Provide the (X, Y) coordinate of the cell's center where the given text is located.  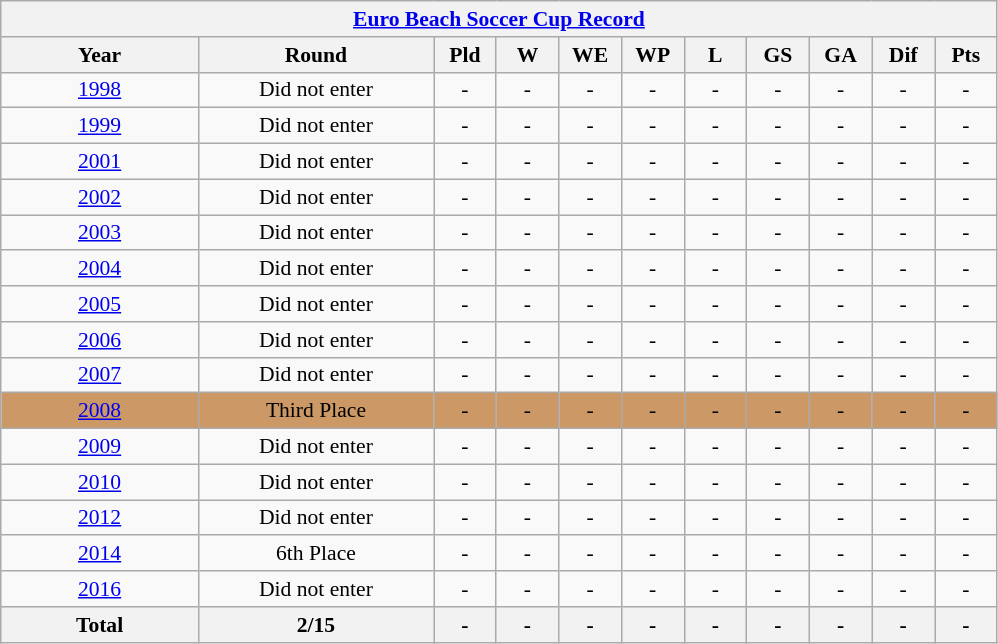
2005 (100, 304)
WP (652, 55)
2010 (100, 482)
GS (778, 55)
2004 (100, 269)
2002 (100, 197)
WE (590, 55)
Dif (904, 55)
Third Place (316, 411)
L (716, 55)
Total (100, 625)
Pld (466, 55)
1999 (100, 126)
GA (840, 55)
Year (100, 55)
6th Place (316, 554)
2006 (100, 340)
2/15 (316, 625)
Round (316, 55)
1998 (100, 90)
2009 (100, 447)
2001 (100, 162)
Pts (966, 55)
Euro Beach Soccer Cup Record (499, 19)
2012 (100, 518)
2016 (100, 589)
2003 (100, 233)
2014 (100, 554)
2008 (100, 411)
2007 (100, 375)
W (528, 55)
